Search for the cell housing the specified text and yield its (x, y) center coordinate. 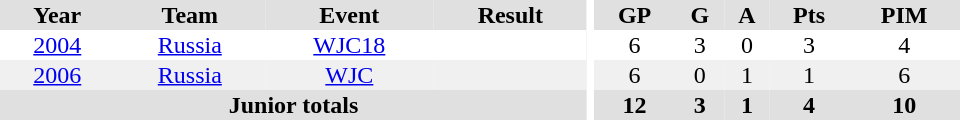
GP (635, 15)
Event (349, 15)
WJC18 (349, 45)
WJC (349, 75)
Team (190, 15)
G (700, 15)
10 (904, 105)
Junior totals (294, 105)
Pts (810, 15)
Result (511, 15)
2006 (58, 75)
12 (635, 105)
PIM (904, 15)
A (747, 15)
Year (58, 15)
2004 (58, 45)
